Determine the (X, Y) coordinate at the center of the cell enclosing the given text.  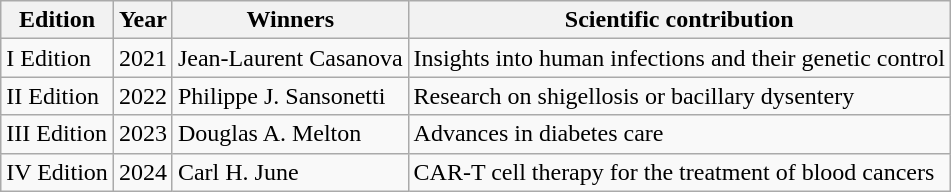
III Edition (58, 134)
II Edition (58, 96)
Douglas A. Melton (290, 134)
Year (142, 20)
Scientific contribution (679, 20)
2021 (142, 58)
Carl H. June (290, 172)
2024 (142, 172)
Insights into human infections and their genetic control (679, 58)
IV Edition (58, 172)
Research on shigellosis or bacillary dysentery (679, 96)
Advances in diabetes care (679, 134)
I Edition (58, 58)
2023 (142, 134)
2022 (142, 96)
Winners (290, 20)
Jean-Laurent Casanova (290, 58)
Philippe J. Sansonetti (290, 96)
Edition (58, 20)
CAR-T cell therapy for the treatment of blood cancers (679, 172)
